Find where the given text appears and provide that cell's center as (x, y) coordinate. 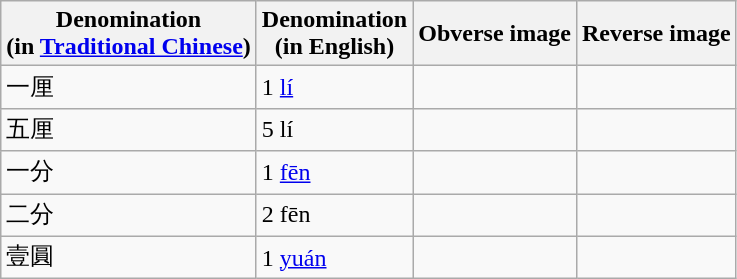
Denomination(in English) (334, 34)
1 lí (334, 88)
Reverse image (656, 34)
二分 (129, 216)
5 lí (334, 130)
一分 (129, 172)
Denomination(in Traditional Chinese) (129, 34)
Obverse image (495, 34)
2 fēn (334, 216)
五厘 (129, 130)
1 fēn (334, 172)
壹圓 (129, 258)
一厘 (129, 88)
1 yuán (334, 258)
